Search for the cell housing the specified text and yield its (X, Y) center coordinate. 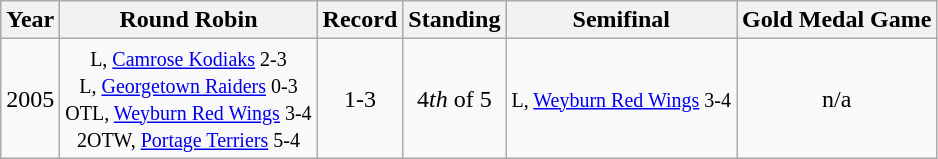
4th of 5 (454, 98)
Gold Medal Game (837, 20)
L, Camrose Kodiaks 2-3L, Georgetown Raiders 0-3OTL, Weyburn Red Wings 3-42OTW, Portage Terriers 5-4 (188, 98)
n/a (837, 98)
1-3 (360, 98)
Standing (454, 20)
L, Weyburn Red Wings 3-4 (622, 98)
Semifinal (622, 20)
2005 (30, 98)
Record (360, 20)
Round Robin (188, 20)
Year (30, 20)
